Scan for the cell matching the given text and deliver its (X, Y) coordinate at center. 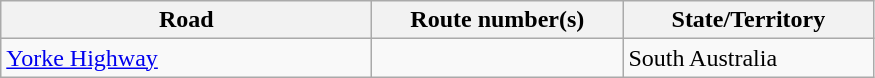
Road (186, 20)
Route number(s) (498, 20)
State/Territory (748, 20)
South Australia (748, 58)
Yorke Highway (186, 58)
